Identify which cell holds the provided text, then report its (x, y) central coordinate. 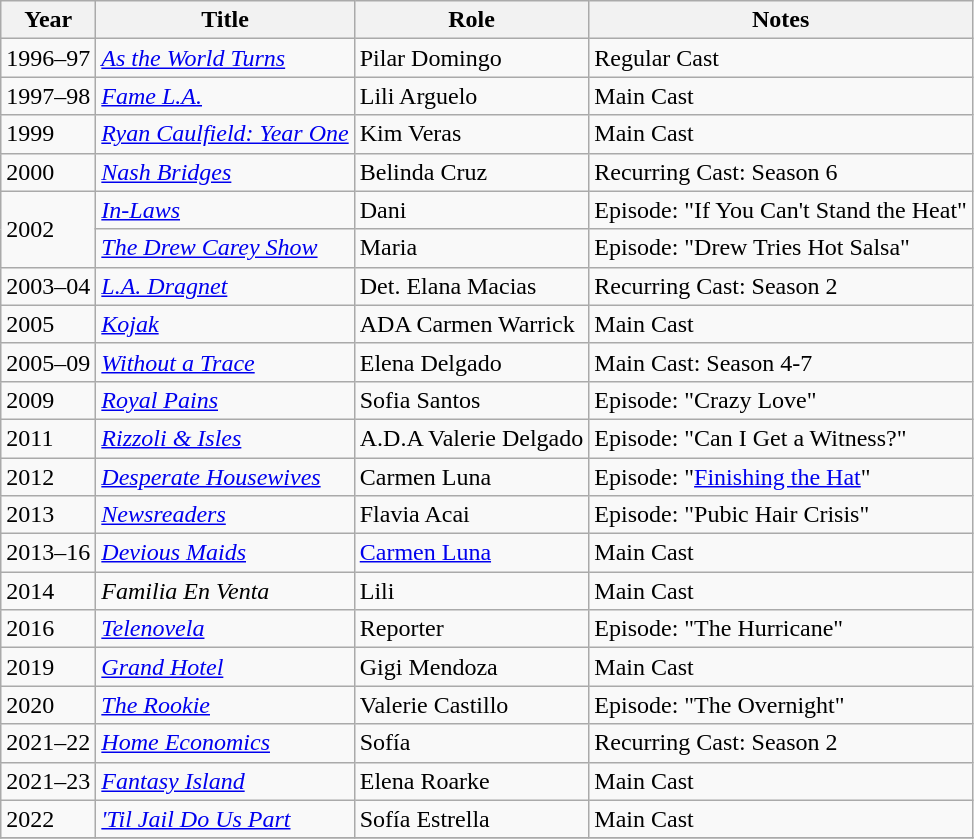
Without a Trace (225, 362)
Desperate Housewives (225, 477)
2003–04 (48, 286)
Lili Arguelo (472, 96)
Ryan Caulfield: Year One (225, 134)
2005 (48, 324)
Episode: "The Overnight" (781, 705)
Fantasy Island (225, 781)
2000 (48, 172)
Telenovela (225, 629)
Grand Hotel (225, 667)
Episode: "Pubic Hair Crisis" (781, 515)
A.D.A Valerie Delgado (472, 438)
2021–22 (48, 743)
2014 (48, 591)
Episode: "Finishing the Hat" (781, 477)
Familia En Venta (225, 591)
Episode: "Drew Tries Hot Salsa" (781, 248)
The Drew Carey Show (225, 248)
Devious Maids (225, 553)
2005–09 (48, 362)
Notes (781, 20)
Newsreaders (225, 515)
Kojak (225, 324)
Pilar Domingo (472, 58)
Role (472, 20)
1996–97 (48, 58)
Gigi Mendoza (472, 667)
Regular Cast (781, 58)
2013–16 (48, 553)
Nash Bridges (225, 172)
Kim Veras (472, 134)
Reporter (472, 629)
L.A. Dragnet (225, 286)
Episode: "Crazy Love" (781, 400)
Rizzoli & Isles (225, 438)
The Rookie (225, 705)
2013 (48, 515)
2002 (48, 229)
Episode: "The Hurricane" (781, 629)
Fame L.A. (225, 96)
Year (48, 20)
Home Economics (225, 743)
In-Laws (225, 210)
Royal Pains (225, 400)
Title (225, 20)
Lili (472, 591)
Main Cast: Season 4-7 (781, 362)
Valerie Castillo (472, 705)
Sofia Santos (472, 400)
'Til Jail Do Us Part (225, 819)
Dani (472, 210)
Det. Elana Macias (472, 286)
Flavia Acai (472, 515)
Sofía (472, 743)
1997–98 (48, 96)
2011 (48, 438)
ADA Carmen Warrick (472, 324)
2019 (48, 667)
Sofía Estrella (472, 819)
Recurring Cast: Season 6 (781, 172)
Elena Delgado (472, 362)
Elena Roarke (472, 781)
Episode: "Can I Get a Witness?" (781, 438)
Episode: "If You Can't Stand the Heat" (781, 210)
As the World Turns (225, 58)
Maria (472, 248)
2022 (48, 819)
2020 (48, 705)
2012 (48, 477)
2016 (48, 629)
1999 (48, 134)
2009 (48, 400)
Belinda Cruz (472, 172)
2021–23 (48, 781)
